Scan for the cell matching the given text and deliver its (X, Y) coordinate at center. 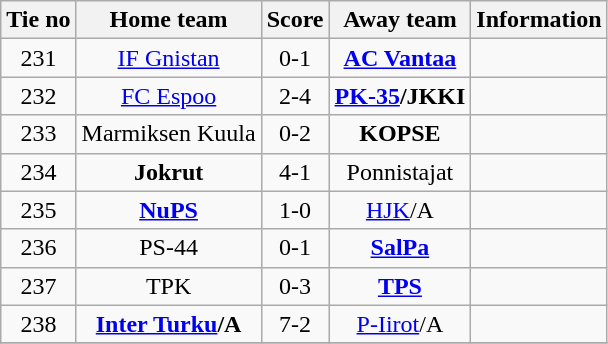
231 (38, 58)
SalPa (400, 248)
AC Vantaa (400, 58)
1-0 (295, 210)
TPS (400, 286)
7-2 (295, 324)
235 (38, 210)
237 (38, 286)
FC Espoo (168, 96)
IF Gnistan (168, 58)
Inter Turku/A (168, 324)
PS-44 (168, 248)
HJK/A (400, 210)
PK-35/JKKI (400, 96)
2-4 (295, 96)
TPK (168, 286)
Score (295, 20)
P-Iirot/A (400, 324)
KOPSE (400, 134)
Away team (400, 20)
Tie no (38, 20)
Home team (168, 20)
0-2 (295, 134)
233 (38, 134)
236 (38, 248)
232 (38, 96)
Jokrut (168, 172)
Ponnistajat (400, 172)
238 (38, 324)
Information (539, 20)
0-3 (295, 286)
234 (38, 172)
Marmiksen Kuula (168, 134)
NuPS (168, 210)
4-1 (295, 172)
